Search for the cell housing the specified text and yield its (x, y) center coordinate. 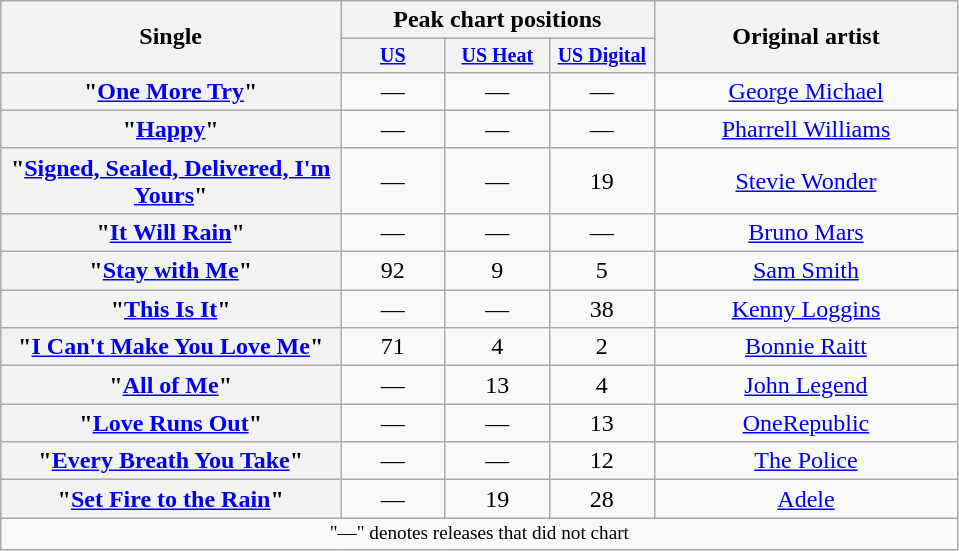
Single (171, 37)
US (393, 56)
Kenny Loggins (806, 309)
Stevie Wonder (806, 180)
92 (393, 271)
"Set Fire to the Rain" (171, 499)
12 (602, 461)
2 (602, 347)
"Stay with Me" (171, 271)
"This Is It" (171, 309)
"Every Breath You Take" (171, 461)
"Happy" (171, 129)
Bonnie Raitt (806, 347)
US Heat (497, 56)
"It Will Rain" (171, 232)
"—" denotes releases that did not chart (480, 534)
Sam Smith (806, 271)
The Police (806, 461)
"I Can't Make You Love Me" (171, 347)
George Michael (806, 91)
Bruno Mars (806, 232)
71 (393, 347)
38 (602, 309)
"All of Me" (171, 385)
OneRepublic (806, 423)
John Legend (806, 385)
Pharrell Williams (806, 129)
Peak chart positions (498, 20)
28 (602, 499)
US Digital (602, 56)
9 (497, 271)
Adele (806, 499)
"Love Runs Out" (171, 423)
Original artist (806, 37)
"One More Try" (171, 91)
"Signed, Sealed, Delivered, I'm Yours" (171, 180)
5 (602, 271)
